Detect which cell encompasses the target text, then output its [X, Y] center coordinate. 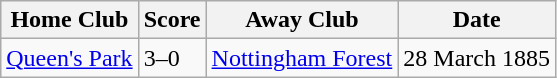
Nottingham Forest [302, 58]
Date [477, 20]
3–0 [172, 58]
28 March 1885 [477, 58]
Score [172, 20]
Away Club [302, 20]
Home Club [70, 20]
Queen's Park [70, 58]
